Provide the [X, Y] coordinate of the cell's center where the given text is located.  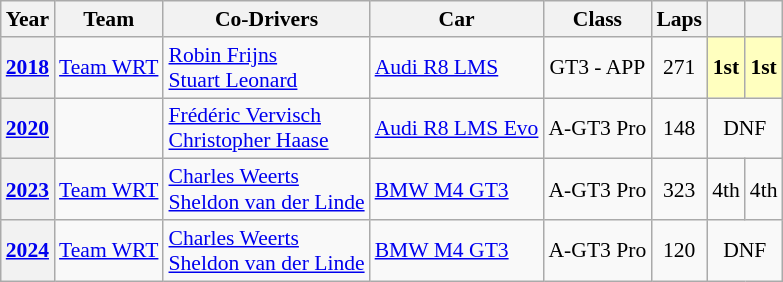
2024 [28, 250]
Audi R8 LMS Evo [457, 128]
Year [28, 19]
GT3 - APP [597, 68]
Robin Frijns Stuart Leonard [266, 68]
Frédéric Vervisch Christopher Haase [266, 128]
2023 [28, 190]
Audi R8 LMS [457, 68]
271 [679, 68]
120 [679, 250]
323 [679, 190]
Team [108, 19]
2020 [28, 128]
Co-Drivers [266, 19]
2018 [28, 68]
Class [597, 19]
Laps [679, 19]
Car [457, 19]
148 [679, 128]
